Search for the cell housing the specified text and yield its (X, Y) center coordinate. 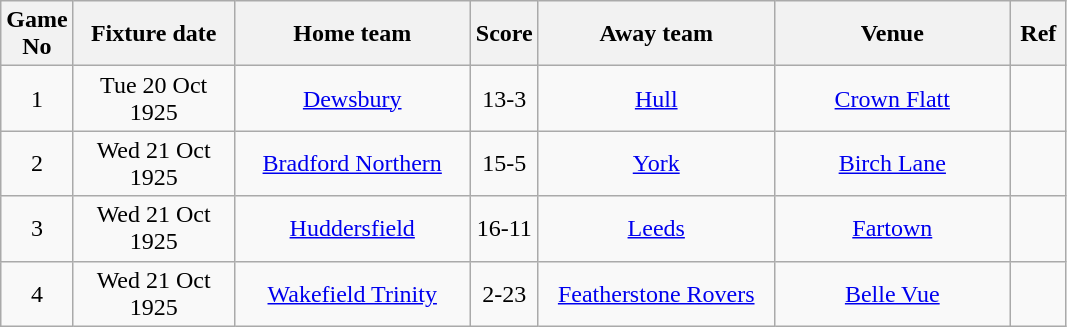
Score (504, 34)
Home team (352, 34)
4 (37, 294)
3 (37, 228)
Wakefield Trinity (352, 294)
Away team (656, 34)
13-3 (504, 98)
Dewsbury (352, 98)
Venue (892, 34)
Hull (656, 98)
Tue 20 Oct 1925 (154, 98)
Leeds (656, 228)
Ref (1038, 34)
Huddersfield (352, 228)
Belle Vue (892, 294)
Bradford Northern (352, 164)
Game No (37, 34)
1 (37, 98)
2-23 (504, 294)
Fartown (892, 228)
2 (37, 164)
Crown Flatt (892, 98)
York (656, 164)
16-11 (504, 228)
Birch Lane (892, 164)
15-5 (504, 164)
Fixture date (154, 34)
Featherstone Rovers (656, 294)
